Return [x, y] of the center of cell containing provided text 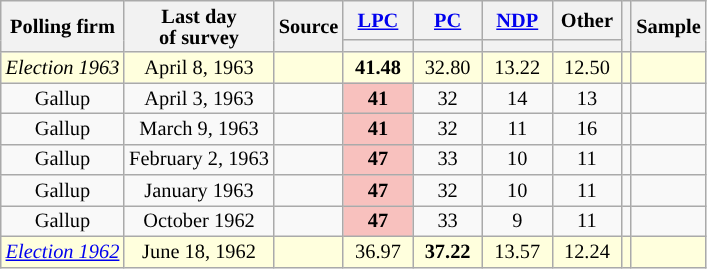
April 8, 1963 [199, 68]
Sample [668, 26]
14 [517, 98]
13 [587, 98]
Source [308, 26]
October 1962 [199, 220]
13.57 [517, 252]
12.50 [587, 68]
32.80 [448, 68]
Election 1963 [62, 68]
Last day of survey [199, 26]
Polling firm [62, 26]
9 [517, 220]
37.22 [448, 252]
41.48 [378, 68]
Election 1962 [62, 252]
PC [448, 20]
36.97 [378, 252]
April 3, 1963 [199, 98]
16 [587, 128]
February 2, 1963 [199, 160]
January 1963 [199, 190]
12.24 [587, 252]
LPC [378, 20]
June 18, 1962 [199, 252]
13.22 [517, 68]
Other [587, 20]
March 9, 1963 [199, 128]
NDP [517, 20]
